Determine the [X, Y] coordinate at the center of the cell enclosing the given text.  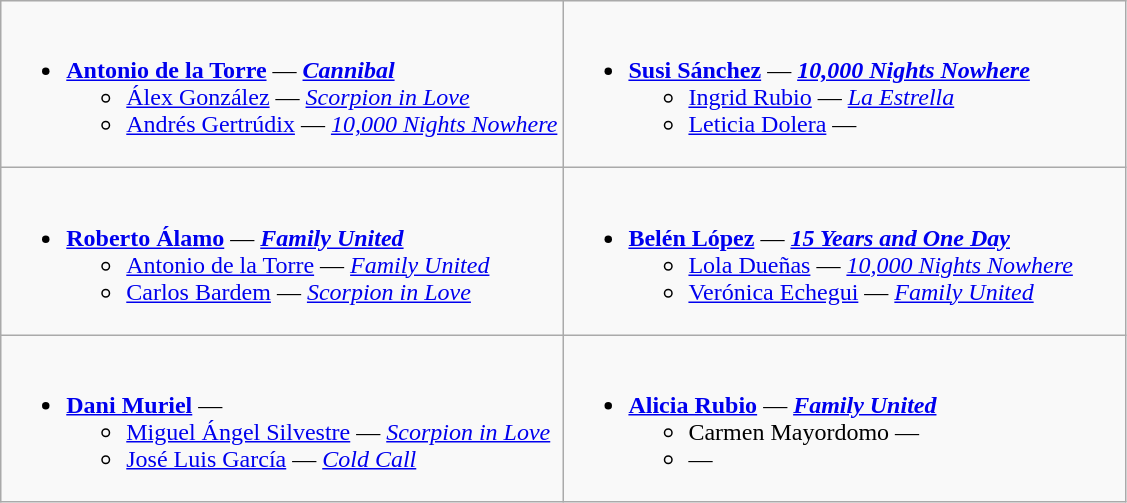
Alicia Rubio — Family UnitedCarmen Mayordomo — — [844, 418]
Dani Muriel — Miguel Ángel Silvestre — Scorpion in LoveJosé Luis García — Cold Call [282, 418]
Roberto Álamo — Family UnitedAntonio de la Torre — Family UnitedCarlos Bardem — Scorpion in Love [282, 252]
Susi Sánchez — 10,000 Nights NowhereIngrid Rubio — La EstrellaLeticia Dolera — [844, 84]
Belén López — 15 Years and One DayLola Dueñas — 10,000 Nights NowhereVerónica Echegui — Family United [844, 252]
Antonio de la Torre — CannibalÁlex González — Scorpion in LoveAndrés Gertrúdix — 10,000 Nights Nowhere [282, 84]
